From the cell containing the given text, extract its center point as [X, Y] coordinate. 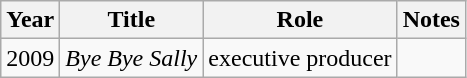
2009 [30, 58]
executive producer [300, 58]
Bye Bye Sally [132, 58]
Year [30, 20]
Title [132, 20]
Role [300, 20]
Notes [431, 20]
